Extract the (X, Y) coordinate from the center of the cell holding the provided text.  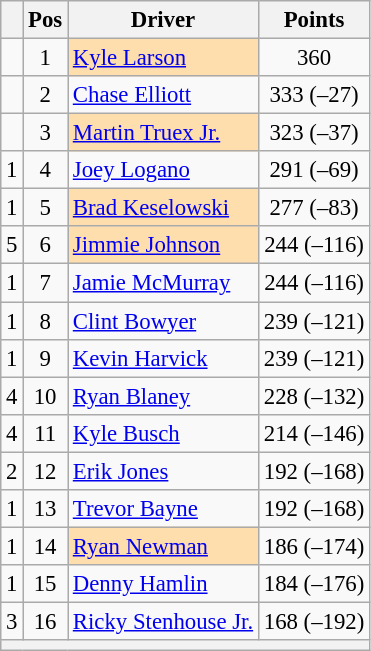
Ryan Newman (164, 546)
168 (–192) (314, 621)
Kevin Harvick (164, 358)
15 (46, 584)
360 (314, 58)
291 (–69) (314, 170)
13 (46, 509)
Kyle Larson (164, 58)
Brad Keselowski (164, 208)
Martin Truex Jr. (164, 133)
Trevor Bayne (164, 509)
Kyle Busch (164, 433)
Jimmie Johnson (164, 245)
Ryan Blaney (164, 396)
9 (46, 358)
277 (–83) (314, 208)
Driver (164, 20)
333 (–27) (314, 95)
228 (–132) (314, 396)
Chase Elliott (164, 95)
11 (46, 433)
10 (46, 396)
214 (–146) (314, 433)
Points (314, 20)
7 (46, 283)
Ricky Stenhouse Jr. (164, 621)
8 (46, 321)
184 (–176) (314, 584)
12 (46, 471)
6 (46, 245)
Joey Logano (164, 170)
323 (–37) (314, 133)
Jamie McMurray (164, 283)
14 (46, 546)
Pos (46, 20)
Erik Jones (164, 471)
16 (46, 621)
Clint Bowyer (164, 321)
Denny Hamlin (164, 584)
186 (–174) (314, 546)
